Search for the cell housing the specified text and yield its [X, Y] center coordinate. 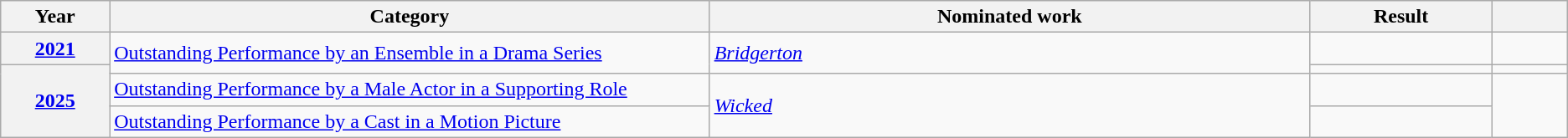
2021 [55, 49]
Outstanding Performance by an Ensemble in a Drama Series [410, 54]
Bridgerton [1009, 54]
Category [410, 17]
Wicked [1009, 105]
Nominated work [1009, 17]
Result [1401, 17]
Year [55, 17]
2025 [55, 100]
Outstanding Performance by a Cast in a Motion Picture [410, 121]
Outstanding Performance by a Male Actor in a Supporting Role [410, 89]
